Return the [x, y] coordinate for the center point of the cell that contains the specified text.  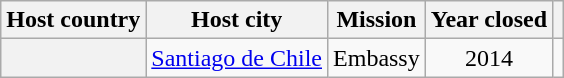
Embassy [377, 58]
Year closed [488, 20]
Host city [237, 20]
2014 [488, 58]
Mission [377, 20]
Santiago de Chile [237, 58]
Host country [74, 20]
